Locate the cell with the specified text and output its [X, Y] center coordinate. 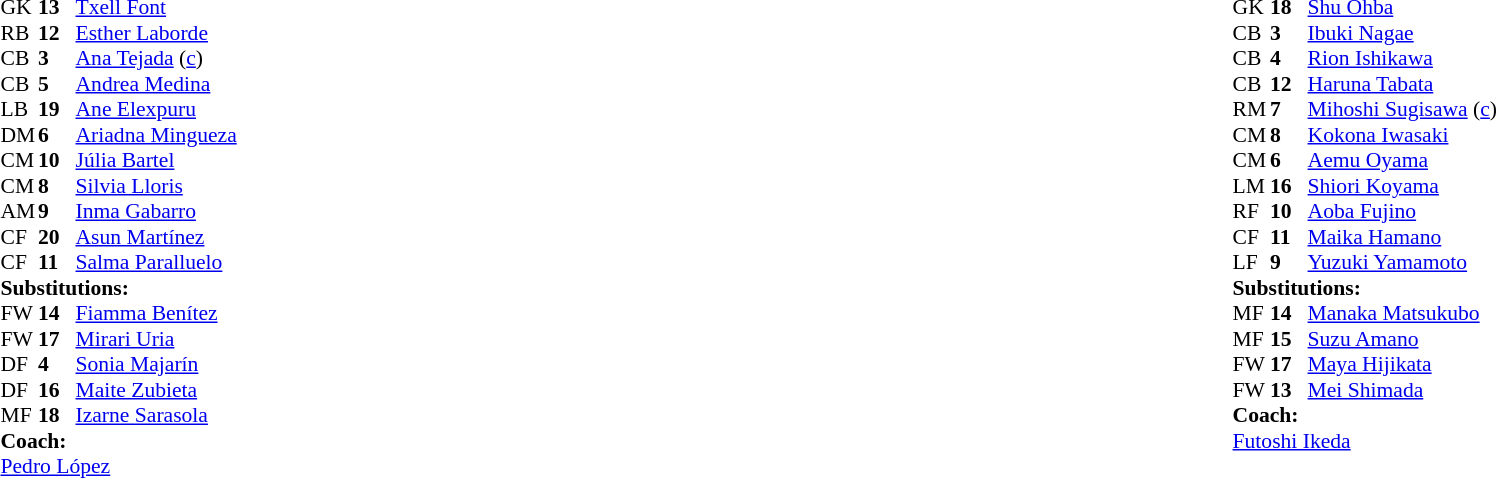
Fiamma Benítez [156, 313]
Salma Paralluelo [156, 263]
Inma Gabarro [156, 211]
Sonia Majarín [156, 365]
Mirari Uria [156, 339]
Substitutions: [118, 288]
7 [1289, 109]
LM [1252, 186]
Andrea Medina [156, 84]
Ariadna Mingueza [156, 135]
Silvia Lloris [156, 186]
Ana Tejada (c) [156, 59]
Esther Laborde [156, 33]
18 [57, 415]
AM [19, 211]
13 [1289, 390]
5 [57, 84]
RF [1252, 211]
15 [1289, 339]
RB [19, 33]
LF [1252, 263]
19 [57, 109]
DM [19, 135]
Ane Elexpuru [156, 109]
20 [57, 237]
Coach: [118, 441]
RM [1252, 109]
Júlia Bartel [156, 161]
Maite Zubieta [156, 390]
LB [19, 109]
Izarne Sarasola [156, 415]
Asun Martínez [156, 237]
